Pinpoint the cell where the given text exists, returning its (X, Y) midpoint coordinate. 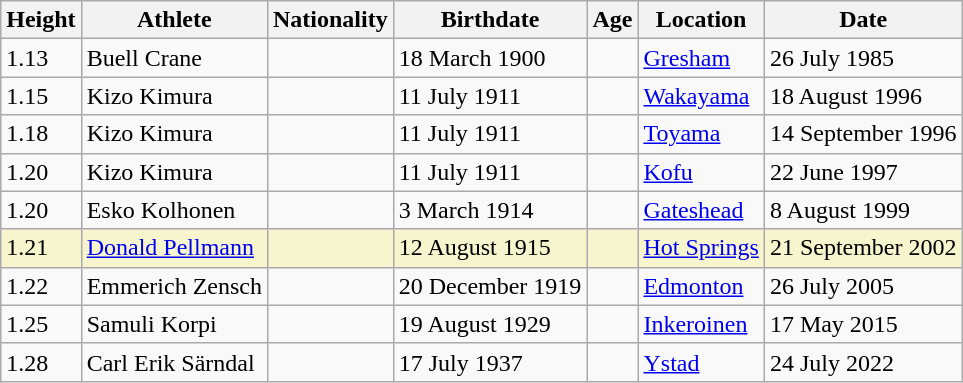
Date (863, 20)
1.18 (41, 134)
20 December 1919 (490, 286)
21 September 2002 (863, 248)
3 March 1914 (490, 210)
24 July 2022 (863, 362)
Nationality (330, 20)
Toyama (701, 134)
Kofu (701, 172)
Gateshead (701, 210)
Birthdate (490, 20)
Athlete (174, 20)
8 August 1999 (863, 210)
Edmonton (701, 286)
Location (701, 20)
Buell Crane (174, 58)
Inkeroinen (701, 324)
12 August 1915 (490, 248)
Wakayama (701, 96)
1.28 (41, 362)
Ystad (701, 362)
1.21 (41, 248)
17 May 2015 (863, 324)
26 July 2005 (863, 286)
Gresham (701, 58)
Carl Erik Särndal (174, 362)
19 August 1929 (490, 324)
26 July 1985 (863, 58)
22 June 1997 (863, 172)
Hot Springs (701, 248)
Donald Pellmann (174, 248)
1.25 (41, 324)
Height (41, 20)
1.13 (41, 58)
14 September 1996 (863, 134)
Samuli Korpi (174, 324)
1.15 (41, 96)
Emmerich Zensch (174, 286)
Esko Kolhonen (174, 210)
18 August 1996 (863, 96)
1.22 (41, 286)
Age (612, 20)
18 March 1900 (490, 58)
17 July 1937 (490, 362)
